Provide the [x, y] coordinate of the cell's center where the given text is located.  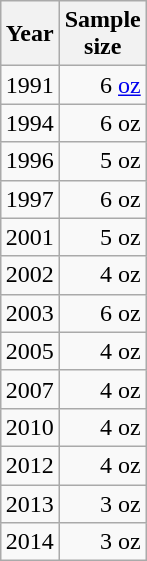
2012 [30, 465]
1994 [30, 123]
Samplesize [102, 34]
2013 [30, 503]
1996 [30, 161]
2007 [30, 389]
2014 [30, 542]
1991 [30, 85]
2005 [30, 351]
2001 [30, 237]
2003 [30, 313]
2002 [30, 275]
2010 [30, 427]
Year [30, 34]
1997 [30, 199]
